For the text-containing cell, return its midpoint in (x, y) coordinate format. 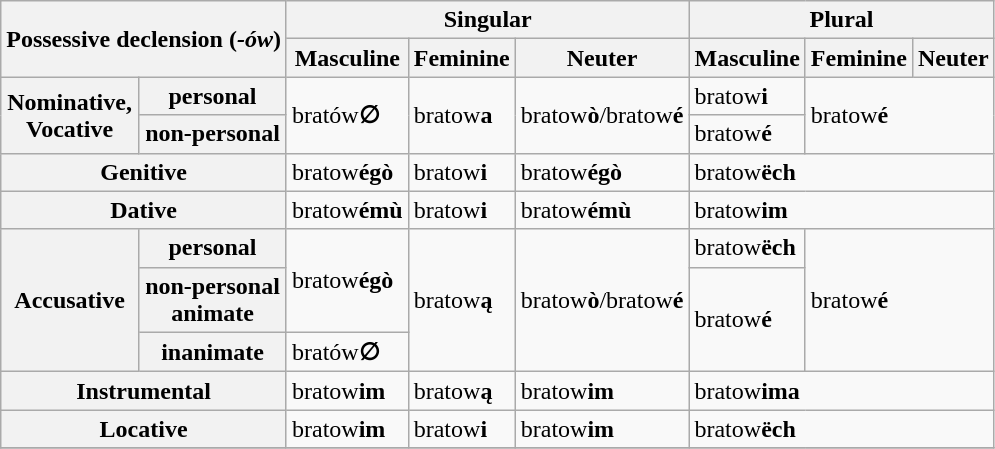
Accusative (70, 300)
Genitive (144, 172)
Locative (144, 429)
bratowima (842, 391)
Singular (487, 20)
Nominative,Vocative (70, 115)
bratowa (462, 115)
inanimate (213, 352)
Dative (144, 210)
Instrumental (144, 391)
non-personalanimate (213, 300)
Possessive declension (-ów) (144, 39)
non-personal (213, 134)
Plural (842, 20)
